Provide the (x, y) coordinate of the cell's center where the given text is located.  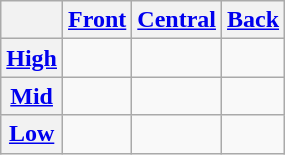
High (32, 58)
Back (254, 20)
Mid (32, 96)
Central (177, 20)
Front (98, 20)
Low (32, 134)
